Determine the [X, Y] coordinate at the center of the cell enclosing the given text.  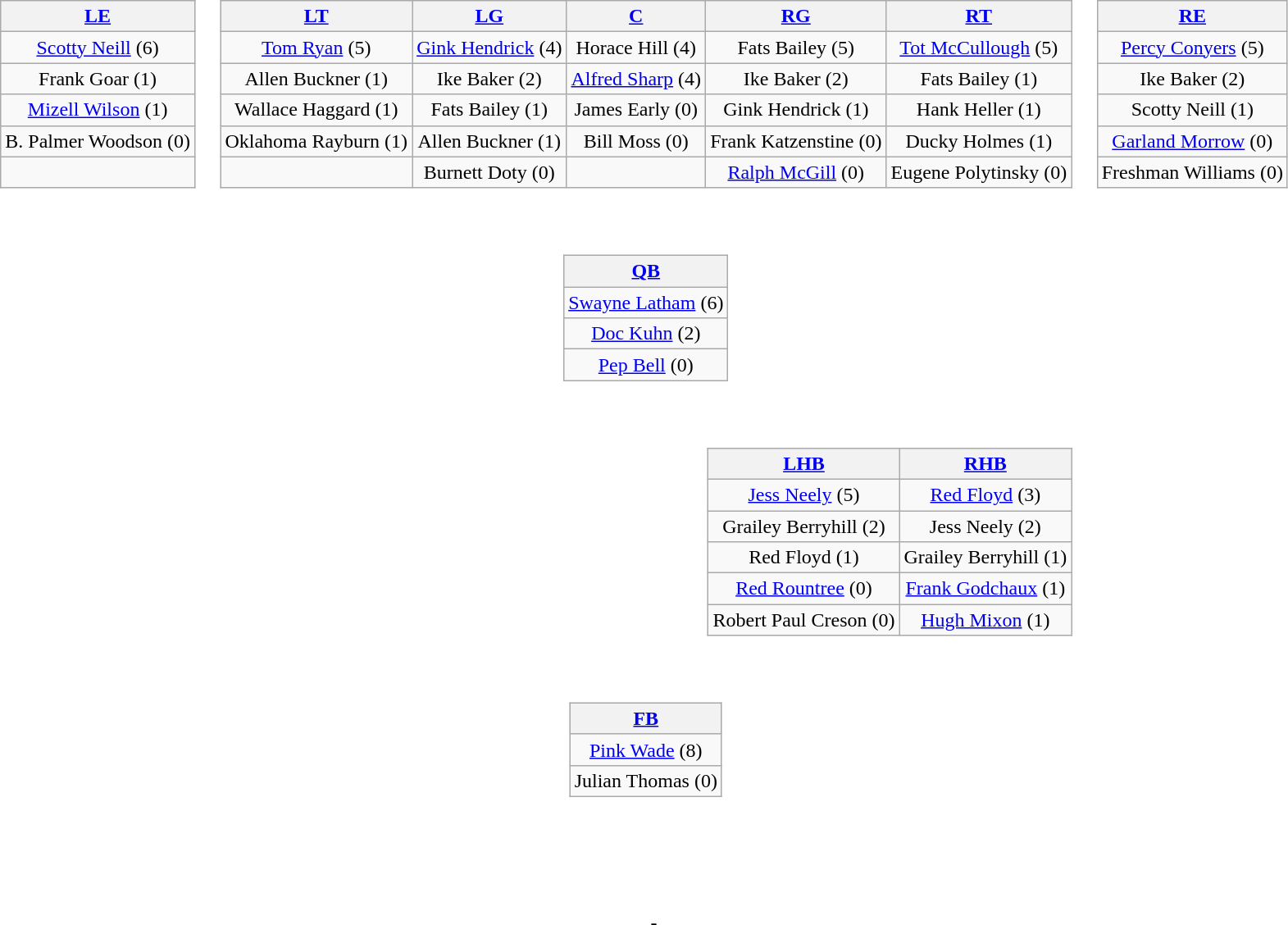
RT [979, 16]
Grailey Berryhill (2) [803, 526]
Doc Kuhn (2) [646, 334]
B. Palmer Woodson (0) [98, 141]
Pink Wade (8) [646, 750]
Red Floyd (3) [985, 494]
QB Swayne Latham (6) Doc Kuhn (2) Pep Bell (0) [656, 307]
Fats Bailey (5) [796, 48]
Red Rountree (0) [803, 589]
Julian Thomas (0) [646, 781]
Tot McCullough (5) [979, 48]
Grailey Berryhill (1) [985, 558]
Ralph McGill (0) [796, 172]
Garland Morrow (0) [1192, 141]
Gink Hendrick (4) [489, 48]
RHB [985, 463]
Swayne Latham (6) [646, 303]
Oklahoma Rayburn (1) [316, 141]
Alfred Sharp (4) [636, 79]
Jess Neely (2) [985, 526]
Tom Ryan (5) [316, 48]
FB [646, 718]
Mizell Wilson (1) [98, 110]
Burnett Doty (0) [489, 172]
QB [646, 271]
Ducky Holmes (1) [979, 141]
Horace Hill (4) [636, 48]
Pep Bell (0) [646, 365]
Hugh Mixon (1) [985, 620]
Frank Godchaux (1) [985, 589]
Jess Neely (5) [803, 494]
Wallace Haggard (1) [316, 110]
RG [796, 16]
Frank Goar (1) [98, 79]
Red Floyd (1) [803, 558]
Eugene Polytinsky (0) [979, 172]
Scotty Neill (6) [98, 48]
C [636, 16]
RE [1192, 16]
LE [98, 16]
James Early (0) [636, 110]
Frank Katzenstine (0) [796, 141]
Robert Paul Creson (0) [803, 620]
Percy Conyers (5) [1192, 48]
Freshman Williams (0) [1192, 172]
Hank Heller (1) [979, 110]
LG [489, 16]
Gink Hendrick (1) [796, 110]
FB Pink Wade (8) Julian Thomas (0) [656, 739]
Scotty Neill (1) [1192, 110]
LT [316, 16]
LHB [803, 463]
Bill Moss (0) [636, 141]
